From the cell containing the given text, extract its center point as [x, y] coordinate. 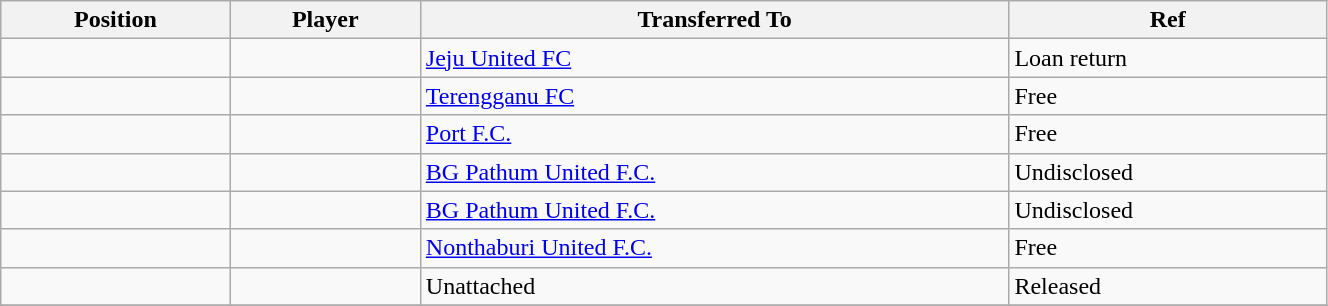
Ref [1168, 20]
Port F.C. [714, 134]
Loan return [1168, 58]
Transferred To [714, 20]
Jeju United FC [714, 58]
Nonthaburi United F.C. [714, 248]
Terengganu FC [714, 96]
Position [116, 20]
Player [325, 20]
Released [1168, 286]
Unattached [714, 286]
